Return [x, y] of the center of cell containing provided text 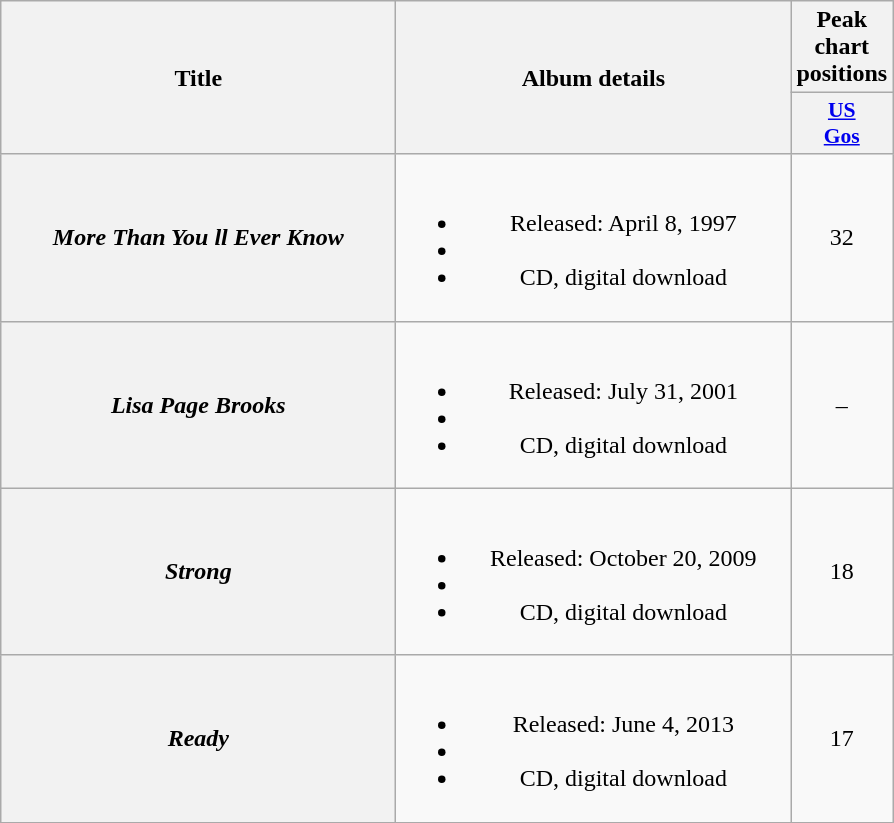
Released: July 31, 2001CD, digital download [594, 404]
Released: June 4, 2013CD, digital download [594, 738]
Lisa Page Brooks [198, 404]
Peak chart positions [842, 47]
Strong [198, 572]
Released: October 20, 2009CD, digital download [594, 572]
USGos [842, 124]
Title [198, 78]
18 [842, 572]
32 [842, 238]
More Than You ll Ever Know [198, 238]
Ready [198, 738]
Album details [594, 78]
17 [842, 738]
– [842, 404]
Released: April 8, 1997CD, digital download [594, 238]
